Capture the cell that displays the provided text and extract its [x, y] central coordinate. 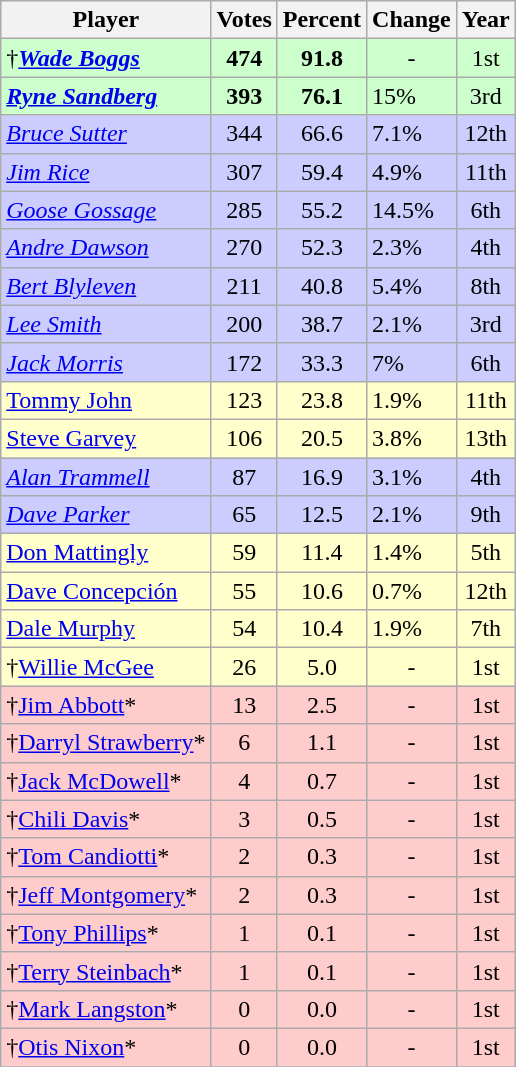
13 [244, 705]
123 [244, 400]
15% [412, 96]
†Tony Phillips* [106, 933]
6 [244, 743]
†Darryl Strawberry* [106, 743]
Tommy John [106, 400]
3.8% [412, 438]
Percent [322, 20]
55 [244, 591]
Dave Concepción [106, 591]
52.3 [322, 248]
393 [244, 96]
172 [244, 362]
Steve Garvey [106, 438]
14.5% [412, 210]
5.4% [412, 286]
5th [486, 553]
59 [244, 553]
†Terry Steinbach* [106, 971]
Dave Parker [106, 515]
Goose Gossage [106, 210]
†Willie McGee [106, 667]
4 [244, 781]
0.5 [322, 819]
Player [106, 20]
270 [244, 248]
285 [244, 210]
Don Mattingly [106, 553]
4.9% [412, 172]
Alan Trammell [106, 477]
2.5 [322, 705]
66.6 [322, 134]
12.5 [322, 515]
Jim Rice [106, 172]
38.7 [322, 324]
13th [486, 438]
Ryne Sandberg [106, 96]
55.2 [322, 210]
Votes [244, 20]
26 [244, 667]
3.1% [412, 477]
91.8 [322, 58]
3 [244, 819]
211 [244, 286]
344 [244, 134]
10.4 [322, 629]
33.3 [322, 362]
0.7 [322, 781]
474 [244, 58]
87 [244, 477]
Jack Morris [106, 362]
11.4 [322, 553]
Change [412, 20]
Bruce Sutter [106, 134]
†Tom Candiotti* [106, 857]
8th [486, 286]
Dale Murphy [106, 629]
†Otis Nixon* [106, 1047]
†Mark Langston* [106, 1009]
7.1% [412, 134]
16.9 [322, 477]
†Jim Abbott* [106, 705]
5.0 [322, 667]
7th [486, 629]
Andre Dawson [106, 248]
Bert Blyleven [106, 286]
†Chili Davis* [106, 819]
106 [244, 438]
1.1 [322, 743]
10.6 [322, 591]
54 [244, 629]
76.1 [322, 96]
40.8 [322, 286]
65 [244, 515]
23.8 [322, 400]
307 [244, 172]
Year [486, 20]
Lee Smith [106, 324]
†Wade Boggs [106, 58]
200 [244, 324]
1.4% [412, 553]
†Jack McDowell* [106, 781]
†Jeff Montgomery* [106, 895]
2.3% [412, 248]
7% [412, 362]
59.4 [322, 172]
20.5 [322, 438]
9th [486, 515]
0.7% [412, 591]
